Locate the cell with the specified text and output its (X, Y) center coordinate. 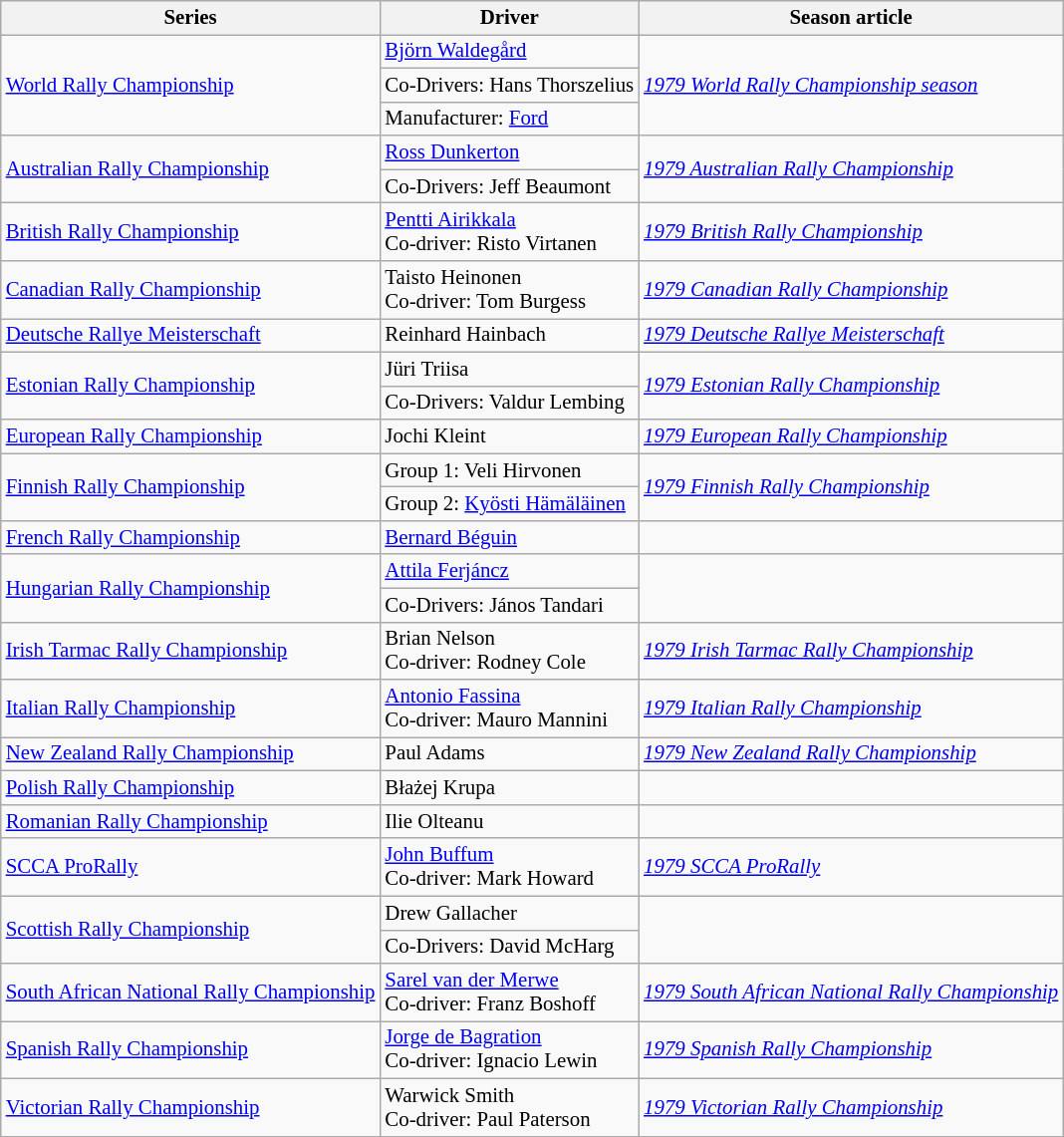
Co-Drivers: Jeff Beaumont (509, 186)
Co-Drivers: Hans Thorszelius (509, 85)
Canadian Rally Championship (191, 290)
European Rally Championship (191, 436)
1979 Finnish Rally Championship (851, 487)
1979 World Rally Championship season (851, 85)
Ross Dunkerton (509, 152)
Season article (851, 18)
Reinhard Hainbach (509, 335)
Pentti AirikkalaCo-driver: Risto Virtanen (509, 232)
French Rally Championship (191, 537)
Paul Adams (509, 754)
Irish Tarmac Rally Championship (191, 651)
Ilie Olteanu (509, 821)
1979 Irish Tarmac Rally Championship (851, 651)
Bernard Béguin (509, 537)
Co-Drivers: David McHarg (509, 947)
1979 Deutsche Rallye Meisterschaft (851, 335)
Attila Ferjáncz (509, 571)
Romanian Rally Championship (191, 821)
Deutsche Rallye Meisterschaft (191, 335)
British Rally Championship (191, 232)
SCCA ProRally (191, 867)
1979 Australian Rally Championship (851, 169)
1979 Spanish Rally Championship (851, 1050)
Australian Rally Championship (191, 169)
Italian Rally Championship (191, 709)
Series (191, 18)
Finnish Rally Championship (191, 487)
Estonian Rally Championship (191, 386)
Jüri Triisa (509, 369)
Drew Gallacher (509, 913)
Polish Rally Championship (191, 788)
1979 Canadian Rally Championship (851, 290)
Björn Waldegård (509, 51)
World Rally Championship (191, 85)
Warwick SmithCo-driver: Paul Paterson (509, 1107)
Victorian Rally Championship (191, 1107)
John BuffumCo-driver: Mark Howard (509, 867)
Driver (509, 18)
Group 2: Kyösti Hämäläinen (509, 504)
1979 SCCA ProRally (851, 867)
Scottish Rally Championship (191, 930)
Taisto HeinonenCo-driver: Tom Burgess (509, 290)
Antonio FassinaCo-driver: Mauro Mannini (509, 709)
South African National Rally Championship (191, 993)
1979 Italian Rally Championship (851, 709)
New Zealand Rally Championship (191, 754)
Jorge de BagrationCo-driver: Ignacio Lewin (509, 1050)
Group 1: Veli Hirvonen (509, 470)
1979 Estonian Rally Championship (851, 386)
Spanish Rally Championship (191, 1050)
1979 European Rally Championship (851, 436)
Jochi Kleint (509, 436)
Brian NelsonCo-driver: Rodney Cole (509, 651)
Sarel van der MerweCo-driver: Franz Boshoff (509, 993)
Manufacturer: Ford (509, 119)
1979 Victorian Rally Championship (851, 1107)
Co-Drivers: János Tandari (509, 605)
Hungarian Rally Championship (191, 588)
1979 New Zealand Rally Championship (851, 754)
1979 South African National Rally Championship (851, 993)
1979 British Rally Championship (851, 232)
Błażej Krupa (509, 788)
Co-Drivers: Valdur Lembing (509, 403)
